Detect which cell encompasses the target text, then output its (x, y) center coordinate. 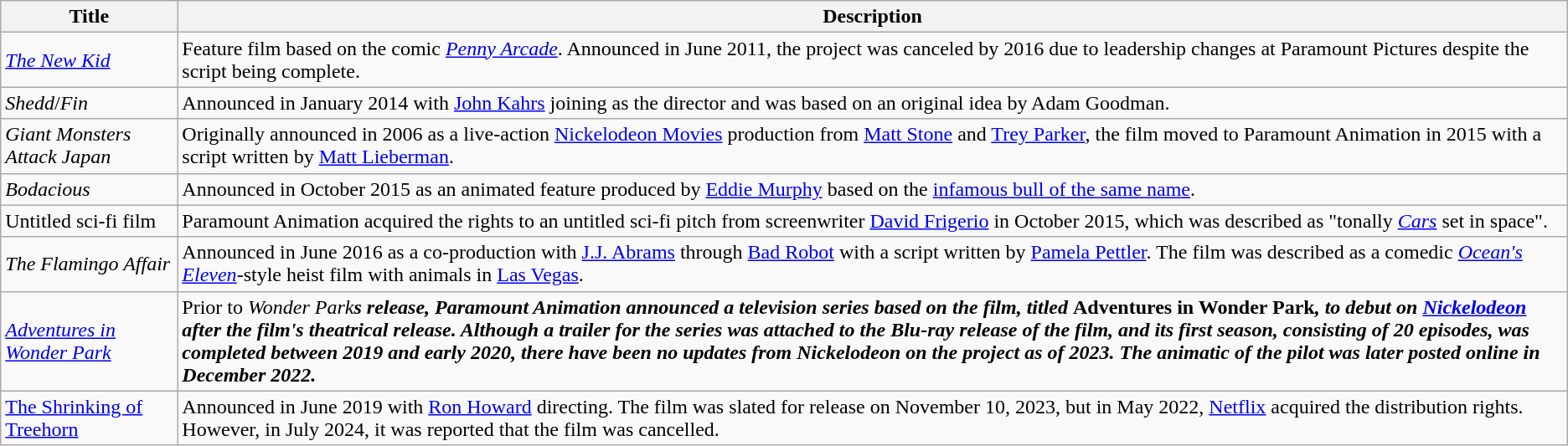
Bodacious (89, 189)
Adventures in Wonder Park (89, 341)
Giant Monsters Attack Japan (89, 146)
Announced in October 2015 as an animated feature produced by Eddie Murphy based on the infamous bull of the same name. (873, 189)
The Flamingo Affair (89, 264)
Shedd/Fin (89, 103)
Description (873, 17)
Title (89, 17)
Announced in January 2014 with John Kahrs joining as the director and was based on an original idea by Adam Goodman. (873, 103)
Untitled sci-fi film (89, 221)
The Shrinking of Treehorn (89, 418)
The New Kid (89, 60)
